From the cell containing the given text, extract its center point as (X, Y) coordinate. 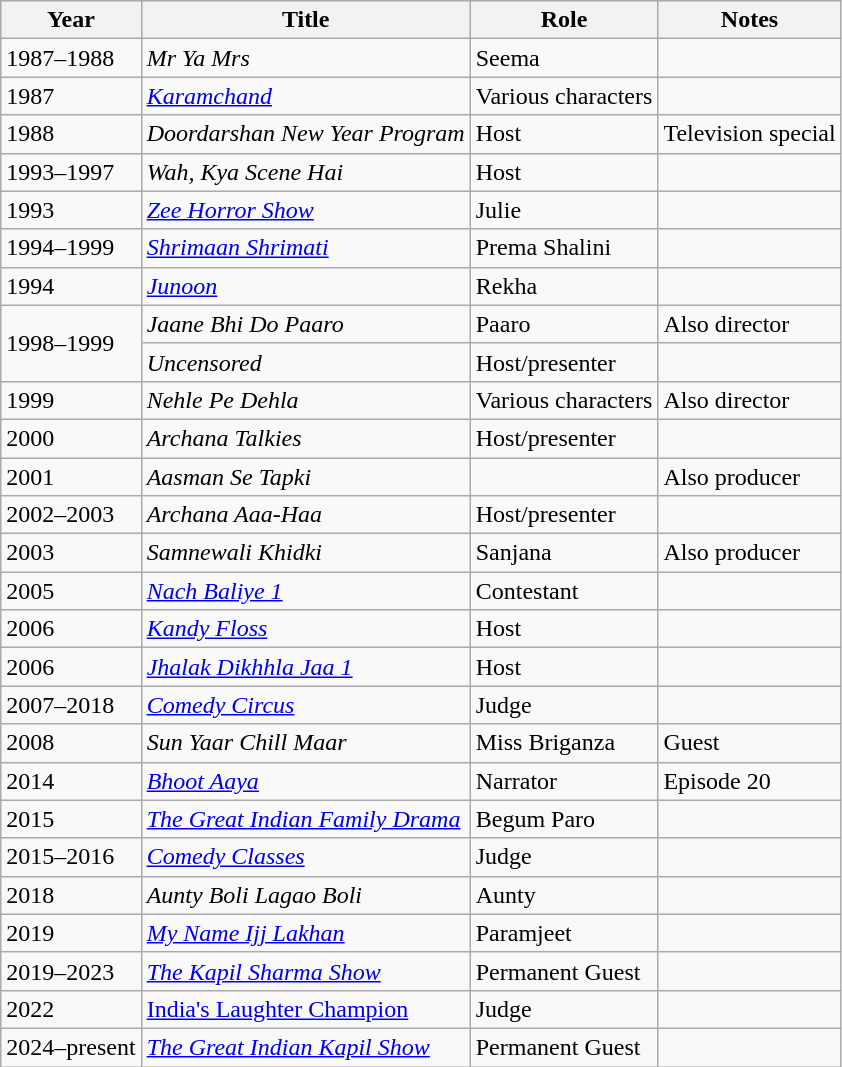
2022 (71, 1009)
The Great Indian Kapil Show (306, 1047)
Sun Yaar Chill Maar (306, 743)
2019–2023 (71, 971)
Role (564, 20)
Kandy Floss (306, 629)
Uncensored (306, 362)
1988 (71, 134)
Mr Ya Mrs (306, 58)
2000 (71, 438)
Episode 20 (750, 781)
2014 (71, 781)
Paaro (564, 324)
Junoon (306, 286)
Doordarshan New Year Program (306, 134)
2007–2018 (71, 705)
Julie (564, 210)
2019 (71, 933)
Notes (750, 20)
1999 (71, 400)
The Great Indian Family Drama (306, 819)
Nehle Pe Dehla (306, 400)
The Kapil Sharma Show (306, 971)
2015 (71, 819)
1987–1988 (71, 58)
My Name Ijj Lakhan (306, 933)
1998–1999 (71, 343)
1993 (71, 210)
Nach Baliye 1 (306, 591)
Samnewali Khidki (306, 553)
Zee Horror Show (306, 210)
2018 (71, 895)
India's Laughter Champion (306, 1009)
Paramjeet (564, 933)
Karamchand (306, 96)
Narrator (564, 781)
Begum Paro (564, 819)
Contestant (564, 591)
2001 (71, 477)
Miss Briganza (564, 743)
Sanjana (564, 553)
2003 (71, 553)
Guest (750, 743)
Title (306, 20)
Comedy Circus (306, 705)
2015–2016 (71, 857)
Year (71, 20)
2008 (71, 743)
Aunty (564, 895)
Aasman Se Tapki (306, 477)
Wah, Kya Scene Hai (306, 172)
Archana Aaa-Haa (306, 515)
1993–1997 (71, 172)
2005 (71, 591)
Rekha (564, 286)
1987 (71, 96)
Comedy Classes (306, 857)
2002–2003 (71, 515)
1994 (71, 286)
2024–present (71, 1047)
Seema (564, 58)
1994–1999 (71, 248)
Bhoot Aaya (306, 781)
Archana Talkies (306, 438)
Aunty Boli Lagao Boli (306, 895)
Jaane Bhi Do Paaro (306, 324)
Jhalak Dikhhla Jaa 1 (306, 667)
Television special (750, 134)
Prema Shalini (564, 248)
Shrimaan Shrimati (306, 248)
